From the cell containing the given text, extract its center point as [X, Y] coordinate. 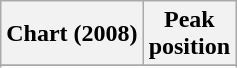
Chart (2008) [72, 34]
Peakposition [189, 34]
